Provide the (X, Y) coordinate of the cell's center where the given text is located.  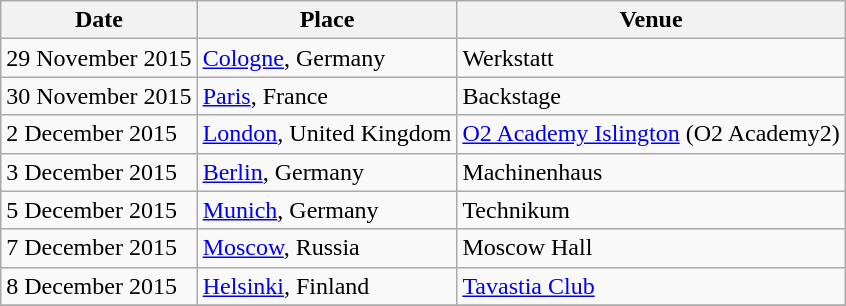
5 December 2015 (99, 210)
3 December 2015 (99, 172)
Tavastia Club (651, 286)
O2 Academy Islington (O2 Academy2) (651, 134)
Date (99, 20)
Cologne, Germany (327, 58)
Paris, France (327, 96)
Machinenhaus (651, 172)
Munich, Germany (327, 210)
Werkstatt (651, 58)
Helsinki, Finland (327, 286)
Moscow, Russia (327, 248)
Moscow Hall (651, 248)
29 November 2015 (99, 58)
30 November 2015 (99, 96)
London, United Kingdom (327, 134)
Technikum (651, 210)
7 December 2015 (99, 248)
Berlin, Germany (327, 172)
8 December 2015 (99, 286)
Place (327, 20)
Venue (651, 20)
2 December 2015 (99, 134)
Backstage (651, 96)
